Find where the given text appears and provide that cell's center as (X, Y) coordinate. 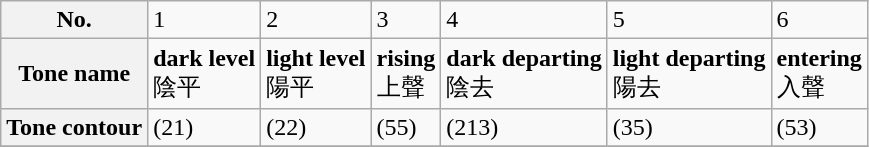
2 (316, 20)
(213) (524, 127)
(55) (406, 127)
dark level陰平 (204, 74)
4 (524, 20)
Tone name (74, 74)
No. (74, 20)
(22) (316, 127)
3 (406, 20)
1 (204, 20)
light departing陽去 (689, 74)
entering入聲 (819, 74)
5 (689, 20)
rising上聲 (406, 74)
(21) (204, 127)
dark departing陰去 (524, 74)
6 (819, 20)
Tone contour (74, 127)
(53) (819, 127)
(35) (689, 127)
light level陽平 (316, 74)
